Determine the [X, Y] coordinate at the center of the cell enclosing the given text.  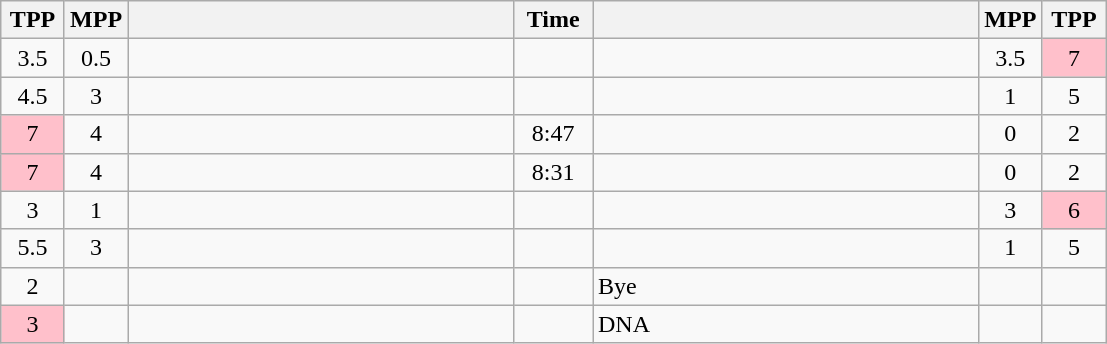
Bye [785, 286]
4.5 [33, 96]
Time [554, 20]
6 [1074, 210]
DNA [785, 324]
8:31 [554, 172]
8:47 [554, 134]
0.5 [96, 58]
5.5 [33, 248]
